Output the (X, Y) coordinate of the center of the cell containing the given text.  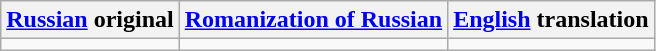
Russian original (90, 20)
Romanization of Russian (313, 20)
English translation (551, 20)
